Return (X, Y) of the center of cell containing provided text 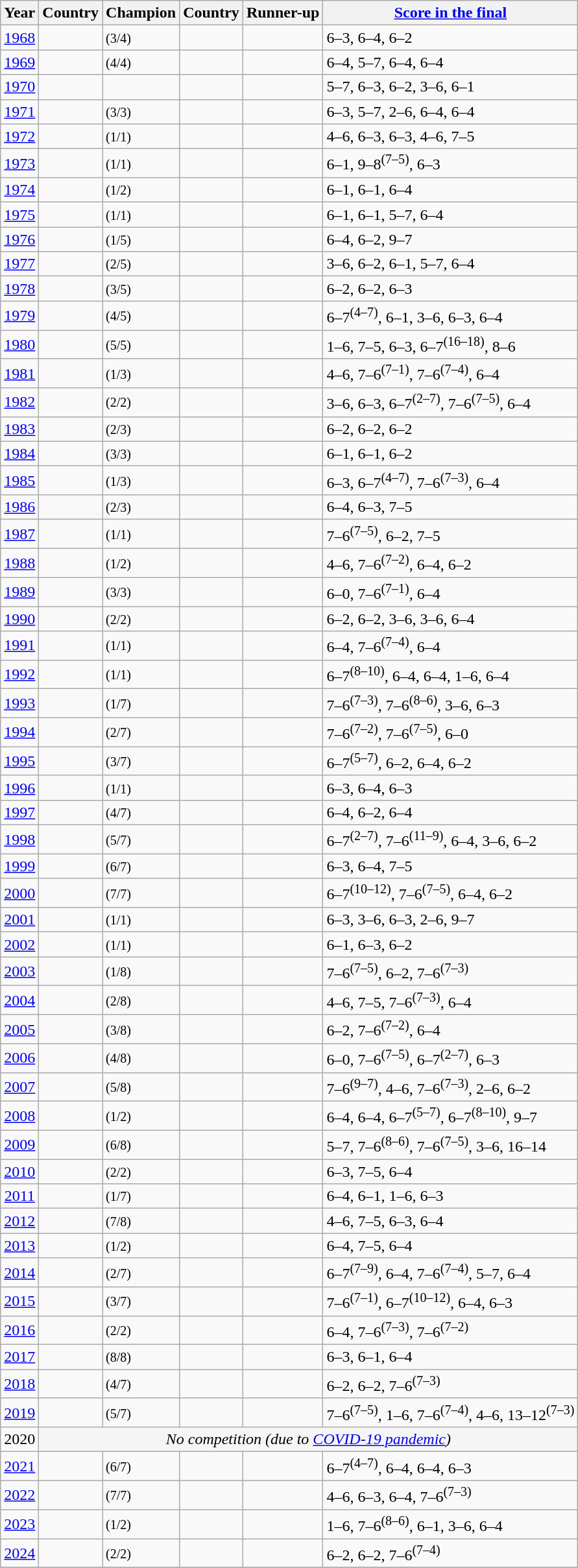
1969 (19, 62)
2020 (19, 1440)
2021 (19, 1466)
6–3, 6–7(4–7), 7–6(7–3), 6–4 (450, 480)
2010 (19, 1172)
1987 (19, 535)
1998 (19, 839)
2005 (19, 1029)
2008 (19, 1116)
6–2, 6–2, 6–3 (450, 289)
2001 (19, 920)
(3/8) (141, 1029)
2004 (19, 1000)
1979 (19, 315)
1978 (19, 289)
1980 (19, 345)
1994 (19, 732)
2018 (19, 1384)
1981 (19, 374)
1972 (19, 136)
2012 (19, 1221)
1992 (19, 675)
2006 (19, 1059)
6–2, 6–2, 7–6(7–3) (450, 1384)
6–3, 5–7, 2–6, 6–4, 6–4 (450, 112)
2024 (19, 1553)
6–1, 9–8(7–5), 6–3 (450, 163)
6–1, 6–1, 5–7, 6–4 (450, 215)
6–2, 6–2, 7–6(7–4) (450, 1553)
2002 (19, 945)
(8/8) (141, 1357)
6–7(7–9), 6–4, 7–6(7–4), 5–7, 6–4 (450, 1273)
(2/5) (141, 264)
Score in the final (450, 13)
1985 (19, 480)
(6/8) (141, 1144)
7–6(7–5), 6–2, 7–5 (450, 535)
1988 (19, 563)
6–7(4–7), 6–4, 6–4, 6–3 (450, 1466)
1989 (19, 592)
1974 (19, 190)
5–7, 7–6(8–6), 7–6(7–5), 3–6, 16–14 (450, 1144)
4–6, 7–6(7–2), 6–4, 6–2 (450, 563)
6–1, 6–1, 6–4 (450, 190)
2023 (19, 1525)
2022 (19, 1495)
1990 (19, 619)
4–6, 6–3, 6–4, 7–6(7–3) (450, 1495)
(1/5) (141, 239)
4–6, 7–5, 7–6(7–3), 6–4 (450, 1000)
6–3, 6–4, 6–2 (450, 38)
6–3, 7–5, 6–4 (450, 1172)
2000 (19, 893)
1999 (19, 866)
2014 (19, 1273)
6–3, 3–6, 6–3, 2–6, 9–7 (450, 920)
6–4, 5–7, 6–4, 6–4 (450, 62)
2019 (19, 1413)
1983 (19, 429)
7–6(7–3), 7–6(8–6), 3–6, 6–3 (450, 703)
1970 (19, 87)
2015 (19, 1301)
6–4, 6–3, 7–5 (450, 507)
6–2, 6–2, 3–6, 3–6, 6–4 (450, 619)
2016 (19, 1330)
2017 (19, 1357)
Champion (141, 13)
Runner-up (283, 13)
6–7(2–7), 7–6(11–9), 6–4, 3–6, 6–2 (450, 839)
2011 (19, 1196)
4–6, 7–5, 6–3, 6–4 (450, 1221)
2009 (19, 1144)
6–0, 7–6(7–1), 6–4 (450, 592)
1976 (19, 239)
1995 (19, 762)
2013 (19, 1246)
6–4, 6–1, 1–6, 6–3 (450, 1196)
(2/8) (141, 1000)
6–4, 6–2, 6–4 (450, 813)
(3/5) (141, 289)
6–1, 6–1, 6–2 (450, 453)
6–4, 7–5, 6–4 (450, 1246)
1975 (19, 215)
1996 (19, 788)
6–7(10–12), 7–6(7–5), 6–4, 6–2 (450, 893)
(4/8) (141, 1059)
1982 (19, 402)
6–2, 6–2, 6–2 (450, 429)
6–4, 6–2, 9–7 (450, 239)
Year (19, 13)
2007 (19, 1087)
2003 (19, 972)
4–6, 7–6(7–1), 7–6(7–4), 6–4 (450, 374)
No competition (due to COVID-19 pandemic) (309, 1440)
1997 (19, 813)
(3/4) (141, 38)
6–2, 7–6(7–2), 6–4 (450, 1029)
(7/8) (141, 1221)
6–3, 6–4, 7–5 (450, 866)
(1/8) (141, 972)
7–6(7–1), 6–7(10–12), 6–4, 6–3 (450, 1301)
6–0, 7–6(7–5), 6–7(2–7), 6–3 (450, 1059)
1991 (19, 646)
7–6(7–5), 1–6, 7–6(7–4), 4–6, 13–12(7–3) (450, 1413)
7–6(7–2), 7–6(7–5), 6–0 (450, 732)
1984 (19, 453)
5–7, 6–3, 6–2, 3–6, 6–1 (450, 87)
1993 (19, 703)
(4/5) (141, 315)
4–6, 6–3, 6–3, 4–6, 7–5 (450, 136)
3–6, 6–3, 6–7(2–7), 7–6(7–5), 6–4 (450, 402)
1–6, 7–6(8–6), 6–1, 3–6, 6–4 (450, 1525)
(5/8) (141, 1087)
6–3, 6–1, 6–4 (450, 1357)
(4/4) (141, 62)
6–7(8–10), 6–4, 6–4, 1–6, 6–4 (450, 675)
3–6, 6–2, 6–1, 5–7, 6–4 (450, 264)
6–4, 7–6(7–3), 7–6(7–2) (450, 1330)
1973 (19, 163)
1968 (19, 38)
6–1, 6–3, 6–2 (450, 945)
7–6(9–7), 4–6, 7–6(7–3), 2–6, 6–2 (450, 1087)
1–6, 7–5, 6–3, 6–7(16–18), 8–6 (450, 345)
1977 (19, 264)
1971 (19, 112)
6–3, 6–4, 6–3 (450, 788)
6–7(4–7), 6–1, 3–6, 6–3, 6–4 (450, 315)
1986 (19, 507)
6–7(5–7), 6–2, 6–4, 6–2 (450, 762)
6–4, 6–4, 6–7(5–7), 6–7(8–10), 9–7 (450, 1116)
6–4, 7–6(7–4), 6–4 (450, 646)
(5/5) (141, 345)
7–6(7–5), 6–2, 7–6(7–3) (450, 972)
